For the text-containing cell, return its midpoint in (x, y) coordinate format. 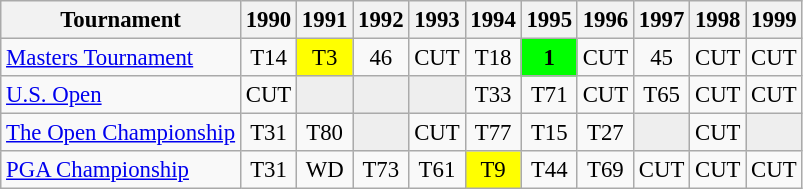
T61 (437, 170)
Masters Tournament (121, 58)
T33 (493, 95)
T18 (493, 58)
1992 (381, 20)
1996 (605, 20)
1997 (661, 20)
Tournament (121, 20)
T44 (549, 170)
T9 (493, 170)
T71 (549, 95)
1998 (718, 20)
45 (661, 58)
WD (325, 170)
1991 (325, 20)
U.S. Open (121, 95)
1995 (549, 20)
T73 (381, 170)
T3 (325, 58)
1 (549, 58)
1993 (437, 20)
T15 (549, 133)
T65 (661, 95)
The Open Championship (121, 133)
T69 (605, 170)
1999 (774, 20)
1990 (268, 20)
PGA Championship (121, 170)
T14 (268, 58)
1994 (493, 20)
46 (381, 58)
T27 (605, 133)
T77 (493, 133)
T80 (325, 133)
